Return the (x, y) coordinate for the center point of the cell that contains the specified text.  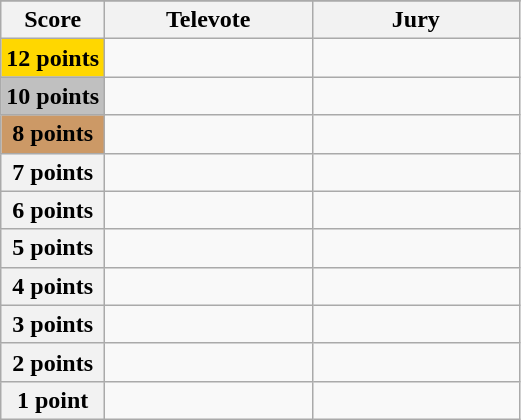
10 points (53, 96)
4 points (53, 286)
6 points (53, 210)
Jury (416, 20)
7 points (53, 172)
12 points (53, 58)
3 points (53, 324)
5 points (53, 248)
1 point (53, 400)
Score (53, 20)
2 points (53, 362)
8 points (53, 134)
Televote (209, 20)
